From the cell containing the given text, extract its center point as (X, Y) coordinate. 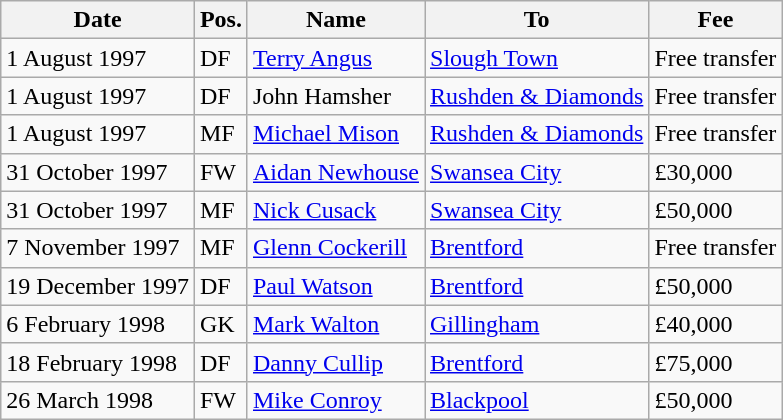
Glenn Cockerill (336, 248)
Fee (716, 20)
John Hamsher (336, 96)
Mark Walton (336, 324)
Mike Conroy (336, 400)
26 March 1998 (98, 400)
Aidan Newhouse (336, 172)
Michael Mison (336, 134)
Gillingham (536, 324)
Nick Cusack (336, 210)
£40,000 (716, 324)
GK (220, 324)
Slough Town (536, 58)
Date (98, 20)
6 February 1998 (98, 324)
£30,000 (716, 172)
Terry Angus (336, 58)
7 November 1997 (98, 248)
To (536, 20)
18 February 1998 (98, 362)
19 December 1997 (98, 286)
Paul Watson (336, 286)
Blackpool (536, 400)
£75,000 (716, 362)
Name (336, 20)
Pos. (220, 20)
Danny Cullip (336, 362)
